Output the [X, Y] coordinate of the center of the cell containing the given text.  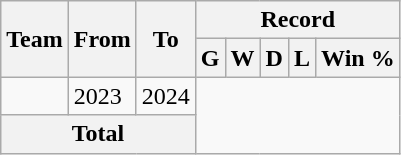
Team [35, 39]
W [242, 58]
L [302, 58]
G [210, 58]
To [166, 39]
2023 [102, 96]
Record [298, 20]
Win % [358, 58]
From [102, 39]
Total [98, 134]
2024 [166, 96]
D [274, 58]
